Output the [x, y] coordinate of the center of the cell containing the given text.  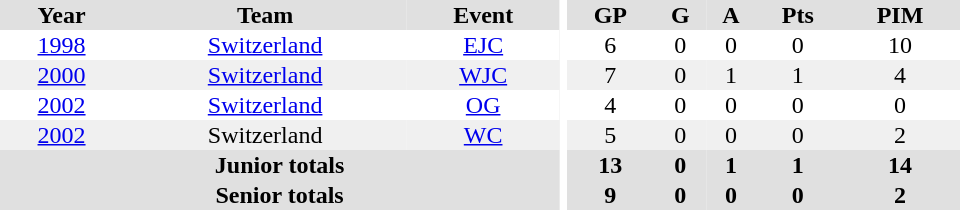
Junior totals [280, 165]
10 [900, 45]
14 [900, 165]
Event [483, 15]
EJC [483, 45]
13 [610, 165]
Senior totals [280, 195]
2000 [62, 75]
Pts [798, 15]
A [730, 15]
6 [610, 45]
G [680, 15]
GP [610, 15]
PIM [900, 15]
5 [610, 135]
7 [610, 75]
Team [265, 15]
9 [610, 195]
WC [483, 135]
Year [62, 15]
WJC [483, 75]
1998 [62, 45]
OG [483, 105]
